Pinpoint the cell where the given text exists, returning its [x, y] midpoint coordinate. 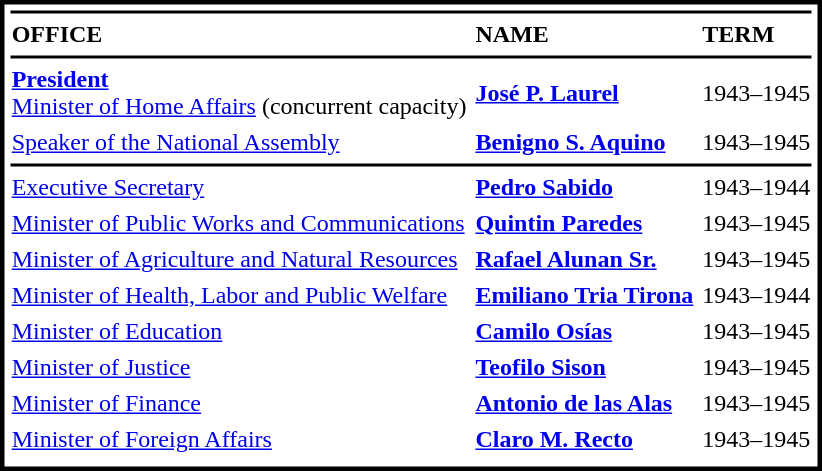
Minister of Public Works and Communications [239, 223]
Quintin Paredes [584, 223]
José P. Laurel [584, 92]
Claro M. Recto [584, 439]
Executive Secretary [239, 187]
Minister of Justice [239, 367]
Benigno S. Aquino [584, 143]
Minister of Education [239, 331]
Minister of Health, Labor and Public Welfare [239, 295]
Minister of Finance [239, 403]
NAME [584, 35]
OFFICE [239, 35]
Pedro Sabido [584, 187]
Antonio de las Alas [584, 403]
Minister of Foreign Affairs [239, 439]
Camilo Osías [584, 331]
Speaker of the National Assembly [239, 143]
PresidentMinister of Home Affairs (concurrent capacity) [239, 92]
Rafael Alunan Sr. [584, 259]
Emiliano Tria Tirona [584, 295]
Minister of Agriculture and Natural Resources [239, 259]
Teofilo Sison [584, 367]
TERM [756, 35]
